Return (X, Y) of the center of cell containing provided text 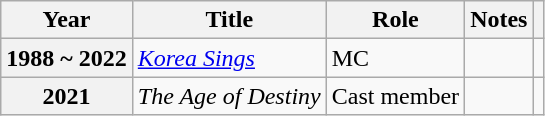
Cast member (395, 96)
Year (67, 20)
Notes (499, 20)
MC (395, 58)
2021 (67, 96)
Korea Sings (229, 58)
Role (395, 20)
The Age of Destiny (229, 96)
Title (229, 20)
1988 ~ 2022 (67, 58)
